Capture the cell that displays the provided text and extract its [X, Y] central coordinate. 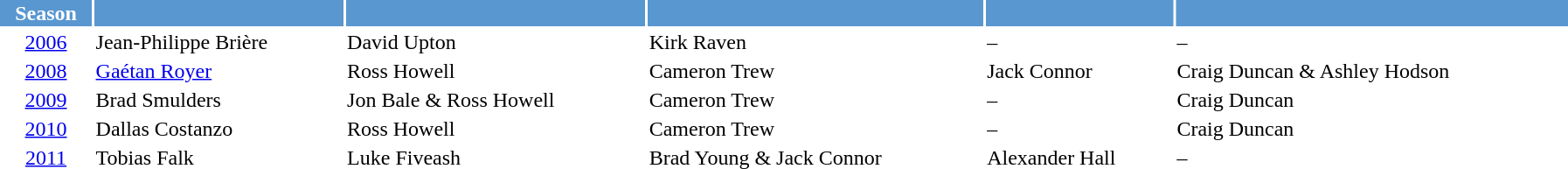
Season [45, 13]
Gaétan Royer [219, 71]
Jean-Philippe Brière [219, 42]
2009 [45, 100]
Kirk Raven [815, 42]
2008 [45, 71]
Jon Bale & Ross Howell [496, 100]
2006 [45, 42]
2010 [45, 129]
David Upton [496, 42]
Dallas Costanzo [219, 129]
Brad Smulders [219, 100]
Jack Connor [1079, 71]
Craig Duncan & Ashley Hodson [1372, 71]
